Locate the cell with the specified text and output its [x, y] center coordinate. 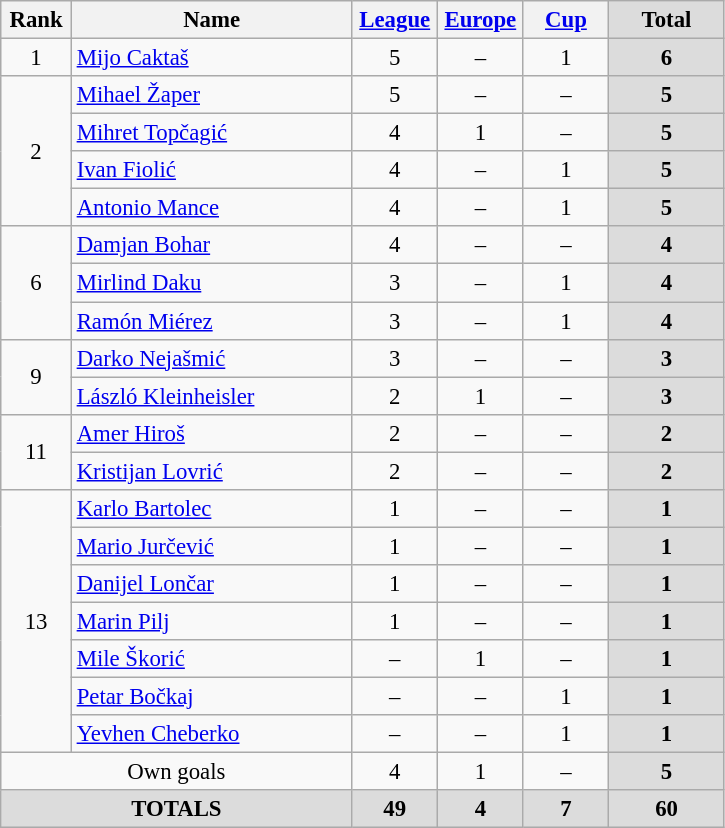
Damjan Bohar [212, 245]
Ramón Miérez [212, 321]
TOTALS [176, 809]
Mihael Žaper [212, 95]
11 [36, 452]
Europe [481, 20]
13 [36, 622]
Total [667, 20]
9 [36, 376]
Antonio Mance [212, 208]
Amer Hiroš [212, 433]
Mirlind Daku [212, 283]
Name [212, 20]
Karlo Bartolec [212, 509]
Mijo Caktaš [212, 58]
Petar Bočkaj [212, 697]
Darko Nejašmić [212, 358]
Cup [566, 20]
49 [395, 809]
Rank [36, 20]
Mihret Topčagić [212, 133]
Own goals [176, 772]
60 [667, 809]
Yevhen Cheberko [212, 734]
Mile Škorić [212, 659]
League [395, 20]
7 [566, 809]
Mario Jurčević [212, 546]
Marin Pilj [212, 621]
Ivan Fiolić [212, 170]
Danijel Lončar [212, 584]
László Kleinheisler [212, 396]
Kristijan Lovrić [212, 471]
